Detect which cell encompasses the target text, then output its (x, y) center coordinate. 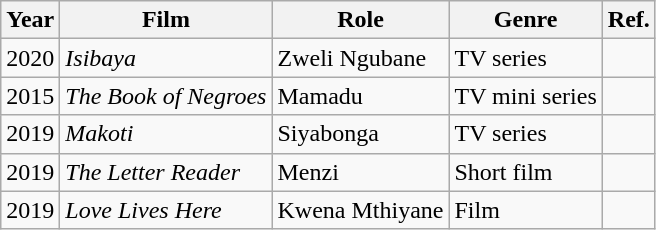
The Letter Reader (166, 172)
2015 (30, 96)
Isibaya (166, 58)
Mamadu (360, 96)
Love Lives Here (166, 210)
TV mini series (526, 96)
Menzi (360, 172)
Role (360, 20)
Kwena Mthiyane (360, 210)
Year (30, 20)
2020 (30, 58)
Siyabonga (360, 134)
Short film (526, 172)
The Book of Negroes (166, 96)
Makoti (166, 134)
Genre (526, 20)
Zweli Ngubane (360, 58)
Ref. (628, 20)
